Locate the cell with the specified text and output its (X, Y) center coordinate. 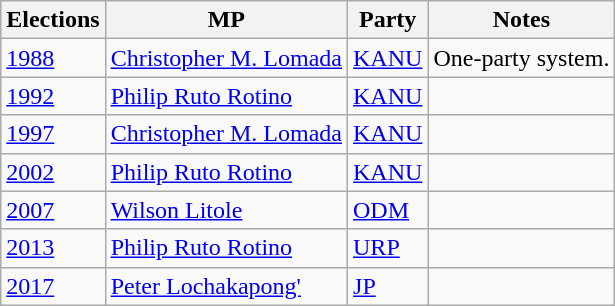
ODM (388, 210)
URP (388, 248)
Party (388, 20)
Wilson Litole (226, 210)
2013 (53, 248)
2017 (53, 286)
JP (388, 286)
1988 (53, 58)
1992 (53, 96)
Notes (522, 20)
Elections (53, 20)
1997 (53, 134)
One-party system. (522, 58)
Peter Lochakapong' (226, 286)
2007 (53, 210)
2002 (53, 172)
MP (226, 20)
